Provide the [x, y] coordinate of the cell's center where the given text is located.  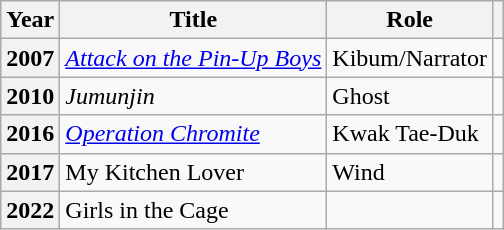
Girls in the Cage [194, 210]
2010 [30, 96]
Operation Chromite [194, 134]
Jumunjin [194, 96]
2007 [30, 58]
My Kitchen Lover [194, 172]
Year [30, 20]
Ghost [410, 96]
Role [410, 20]
2022 [30, 210]
Kwak Tae-Duk [410, 134]
Wind [410, 172]
2016 [30, 134]
Kibum/Narrator [410, 58]
2017 [30, 172]
Title [194, 20]
Attack on the Pin-Up Boys [194, 58]
